Find where the given text appears and provide that cell's center as (X, Y) coordinate. 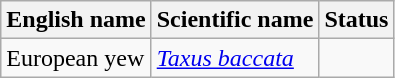
English name (76, 20)
Status (356, 20)
Taxus baccata (235, 58)
Scientific name (235, 20)
European yew (76, 58)
